Output the (X, Y) coordinate of the center of the cell containing the given text.  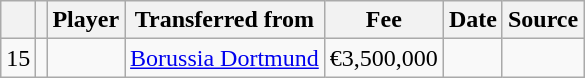
Source (542, 20)
15 (18, 58)
Transferred from (225, 20)
Fee (384, 20)
€3,500,000 (384, 58)
Date (472, 20)
Player (86, 20)
Borussia Dortmund (225, 58)
